Scan for the cell matching the given text and deliver its (x, y) coordinate at center. 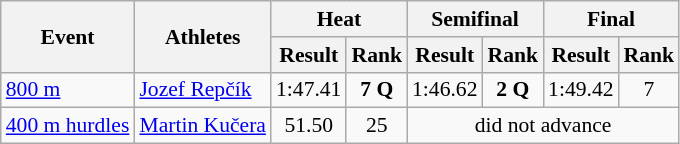
1:46.62 (444, 90)
1:49.42 (580, 90)
Athletes (202, 36)
Heat (339, 19)
25 (376, 126)
800 m (68, 90)
did not advance (543, 126)
7 Q (376, 90)
Event (68, 36)
Jozef Repčík (202, 90)
1:47.41 (308, 90)
Martin Kučera (202, 126)
51.50 (308, 126)
Semifinal (475, 19)
7 (650, 90)
2 Q (514, 90)
Final (611, 19)
400 m hurdles (68, 126)
